Determine the (X, Y) coordinate at the center of the cell enclosing the given text.  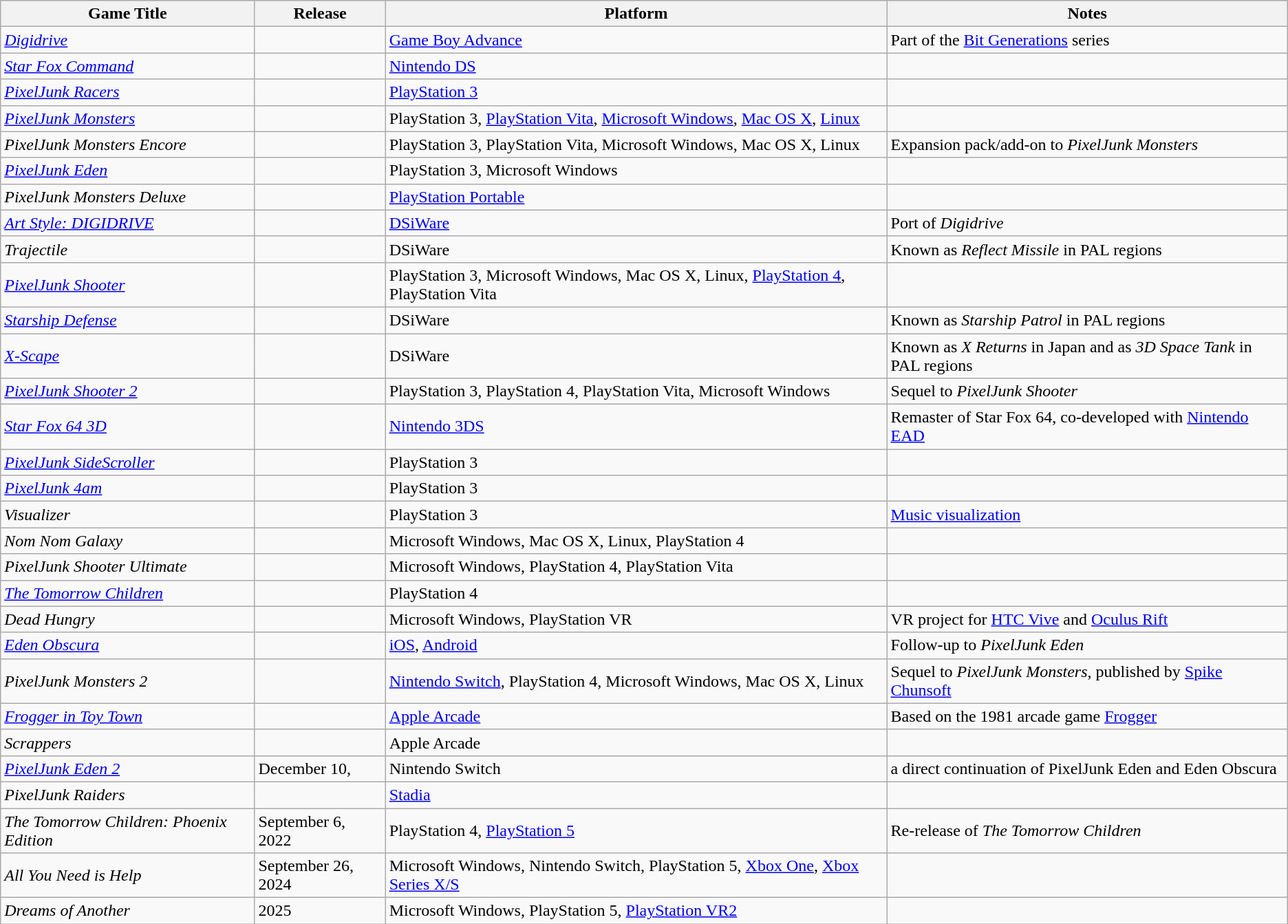
PixelJunk Eden (128, 171)
The Tomorrow Children: Phoenix Edition (128, 830)
Microsoft Windows, PlayStation 5, PlayStation VR2 (636, 911)
Microsoft Windows, Mac OS X, Linux, PlayStation 4 (636, 541)
Known as X Returns in Japan and as 3D Space Tank in PAL regions (1087, 355)
Nintendo DS (636, 66)
Known as Starship Patrol in PAL regions (1087, 320)
PixelJunk SideScroller (128, 462)
PixelJunk 4am (128, 488)
PixelJunk Shooter 2 (128, 391)
PixelJunk Raiders (128, 795)
Music visualization (1087, 515)
All You Need is Help (128, 875)
Stadia (636, 795)
X-Scape (128, 355)
Release (320, 14)
The Tomorrow Children (128, 593)
Remaster of Star Fox 64, co-developed with Nintendo EAD (1087, 427)
PixelJunk Racers (128, 92)
September 26, 2024 (320, 875)
Microsoft Windows, Nintendo Switch, PlayStation 5, Xbox One, Xbox Series X/S (636, 875)
Nom Nom Galaxy (128, 541)
PixelJunk Shooter Ultimate (128, 567)
Re-release of The Tomorrow Children (1087, 830)
Microsoft Windows, PlayStation 4, PlayStation Vita (636, 567)
Visualizer (128, 515)
PlayStation Portable (636, 197)
Nintendo Switch, PlayStation 4, Microsoft Windows, Mac OS X, Linux (636, 681)
Nintendo 3DS (636, 427)
December 10, (320, 769)
Port of Digidrive (1087, 223)
PixelJunk Eden 2 (128, 769)
PixelJunk Monsters Deluxe (128, 197)
PlayStation 3, Microsoft Windows, Mac OS X, Linux, PlayStation 4, PlayStation Vita (636, 285)
Part of the Bit Generations series (1087, 40)
Art Style: DIGIDRIVE (128, 223)
Sequel to PixelJunk Shooter (1087, 391)
Eden Obscura (128, 645)
PixelJunk Shooter (128, 285)
Expansion pack/add-on to PixelJunk Monsters (1087, 144)
Notes (1087, 14)
Frogger in Toy Town (128, 716)
Game Boy Advance (636, 40)
Based on the 1981 arcade game Frogger (1087, 716)
Sequel to PixelJunk Monsters, published by Spike Chunsoft (1087, 681)
PlayStation 3, PlayStation 4, PlayStation Vita, Microsoft Windows (636, 391)
Trajectile (128, 249)
Star Fox 64 3D (128, 427)
Star Fox Command (128, 66)
Dead Hungry (128, 619)
Nintendo Switch (636, 769)
iOS, Android (636, 645)
PixelJunk Monsters (128, 118)
a direct continuation of PixelJunk Eden and Eden Obscura (1087, 769)
PixelJunk Monsters 2 (128, 681)
2025 (320, 911)
Known as Reflect Missile in PAL regions (1087, 249)
Digidrive (128, 40)
PlayStation 4 (636, 593)
Dreams of Another (128, 911)
PlayStation 3, Microsoft Windows (636, 171)
Platform (636, 14)
PlayStation 4, PlayStation 5 (636, 830)
PixelJunk Monsters Encore (128, 144)
Starship Defense (128, 320)
September 6, 2022 (320, 830)
Microsoft Windows, PlayStation VR (636, 619)
VR project for HTC Vive and Oculus Rift (1087, 619)
Game Title (128, 14)
Scrappers (128, 742)
Follow-up to PixelJunk Eden (1087, 645)
